Provide the [X, Y] coordinate of the cell's center where the given text is located.  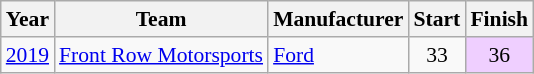
Manufacturer [338, 19]
Ford [338, 55]
36 [499, 55]
Front Row Motorsports [161, 55]
Finish [499, 19]
Team [161, 19]
33 [436, 55]
2019 [28, 55]
Start [436, 19]
Year [28, 19]
